Locate the cell with the specified text and output its (X, Y) center coordinate. 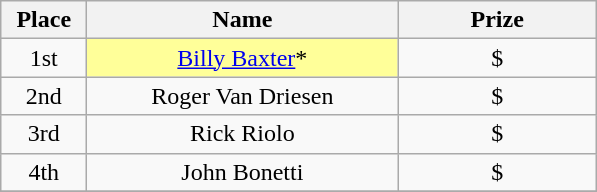
Rick Riolo (242, 134)
Name (242, 20)
Billy Baxter* (242, 58)
1st (44, 58)
3rd (44, 134)
2nd (44, 96)
Prize (498, 20)
Place (44, 20)
Roger Van Driesen (242, 96)
4th (44, 172)
John Bonetti (242, 172)
